Capture the cell that displays the provided text and extract its (x, y) central coordinate. 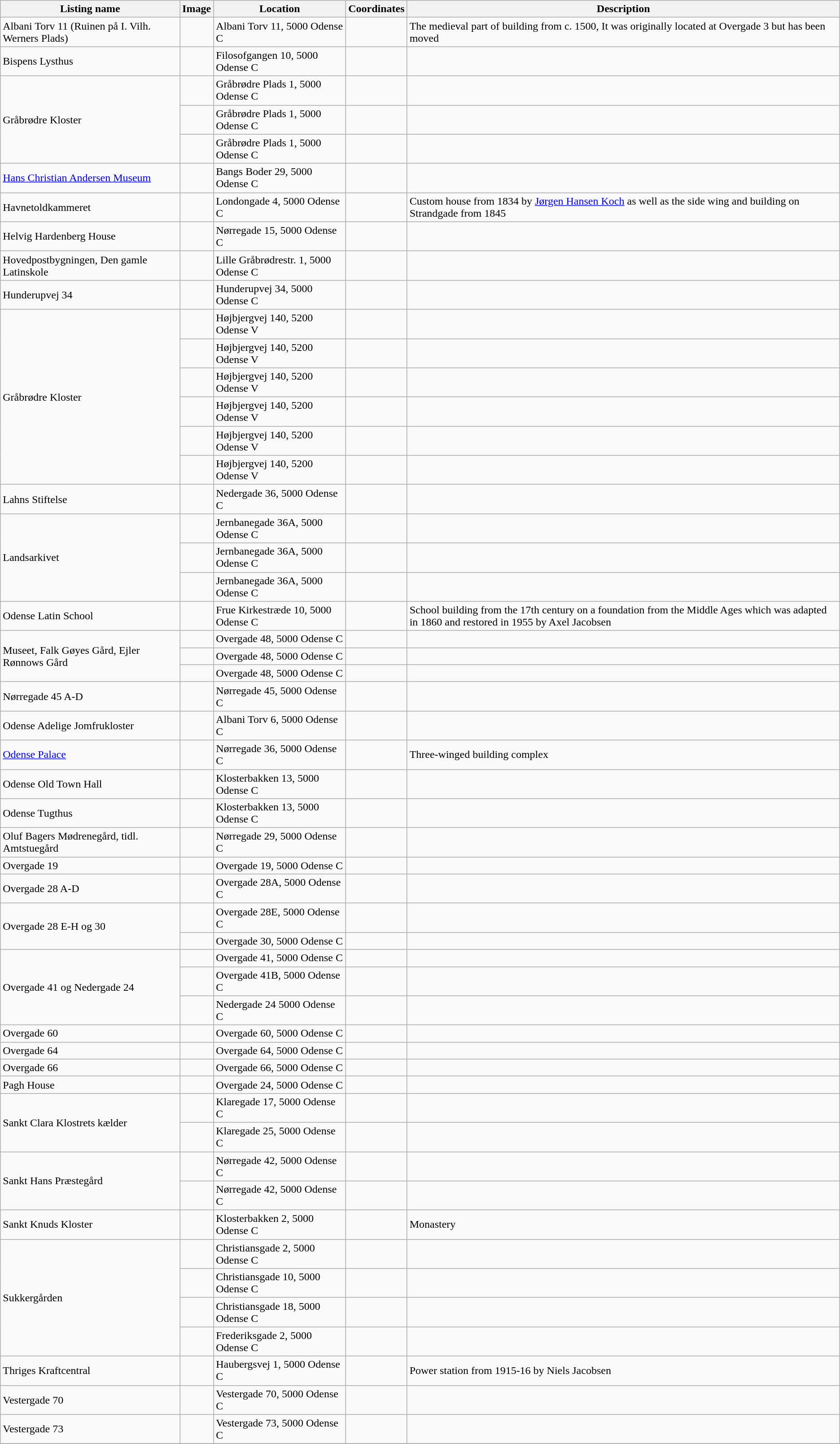
Overgade 41 og Nedergade 24 (90, 987)
Haubergsvej 1, 5000 Odense C (280, 1370)
Odense Palace (90, 755)
Havnetoldkammeret (90, 207)
Odense Adelige Jomfrukloster (90, 725)
School building from the 17th century on a foundation from the Middle Ages which was adapted in 1860 and restored in 1955 by Axel Jacobsen (623, 616)
Overgade 24, 5000 Odense C (280, 1085)
Overgade 30, 5000 Odense C (280, 941)
Vestergade 70, 5000 Odense C (280, 1400)
Hunderupvej 34, 5000 Odense C (280, 294)
Location (280, 9)
Sankt Clara Klostrets kælder (90, 1122)
Image (197, 9)
Sukkergården (90, 1298)
Vestergade 73, 5000 Odense C (280, 1429)
Bispens Lysthus (90, 61)
Klaregade 25, 5000 Odense C (280, 1137)
Albani Torv 11 (Ruinen på I. Vilh. Werners Plads) (90, 32)
Overgade 28A, 5000 Odense C (280, 888)
Christiansgade 2, 5000 Odense C (280, 1254)
Monastery (623, 1225)
Frue Kirkestræde 10, 5000 Odense C (280, 616)
Klaregade 17, 5000 Odense C (280, 1107)
Sankt Knuds Kloster (90, 1225)
Nørregade 15, 5000 Odense C (280, 236)
Overgade 60 (90, 1033)
Odense Old Town Hall (90, 783)
Three-winged building complex (623, 755)
Overgade 19 (90, 866)
Overgade 66, 5000 Odense C (280, 1068)
Odense Latin School (90, 616)
Lille Gråbrødrestr. 1, 5000 Odense C (280, 266)
Overgade 66 (90, 1068)
Overgade 60, 5000 Odense C (280, 1033)
Overgade 41, 5000 Odense C (280, 958)
Nørregade 45, 5000 Odense C (280, 696)
Hunderupvej 34 (90, 294)
Description (623, 9)
Hans Christian Andersen Museum (90, 178)
Helvig Hardenberg House (90, 236)
The medieval part of building from c. 1500, It was originally located at Overgade 3 but has been moved (623, 32)
Museet, Falk Gøyes Gård, Ejler Rønnows Gård (90, 656)
Coordinates (376, 9)
Nørregade 45 A-D (90, 696)
Albani Torv 11, 5000 Odense C (280, 32)
Christiansgade 10, 5000 Odense C (280, 1283)
Nedergade 36, 5000 Odense C (280, 499)
Oluf Bagers Mødrenegård, tidl. Amtstuegård (90, 843)
Pagh House (90, 1085)
Vestergade 70 (90, 1400)
Overgade 28 E-H og 30 (90, 926)
Albani Torv 6, 5000 Odense C (280, 725)
Bangs Boder 29, 5000 Odense C (280, 178)
Overgade 19, 5000 Odense C (280, 866)
Klosterbakken 2, 5000 Odense C (280, 1225)
Landsarkivet (90, 557)
Custom house from 1834 by Jørgen Hansen Koch as well as the side wing and building on Strandgade from 1845 (623, 207)
Listing name (90, 9)
Thriges Kraftcentral (90, 1370)
Overgade 28 A-D (90, 888)
Christiansgade 18, 5000 Odense C (280, 1312)
Overgade 64 (90, 1050)
Frederiksgade 2, 5000 Odense C (280, 1342)
Overgade 41B, 5000 Odense C (280, 981)
Overgade 64, 5000 Odense C (280, 1050)
Hovedpostbygningen, Den gamle Latinskole (90, 266)
Odense Tugthus (90, 813)
Nedergade 24 5000 Odense C (280, 1011)
Londongade 4, 5000 Odense C (280, 207)
Sankt Hans Præstegård (90, 1181)
Overgade 28E, 5000 Odense C (280, 918)
Nørregade 36, 5000 Odense C (280, 755)
Lahns Stiftelse (90, 499)
Nørregade 29, 5000 Odense C (280, 843)
Filosofgangen 10, 5000 Odense C (280, 61)
Vestergade 73 (90, 1429)
Power station from 1915-16 by Niels Jacobsen (623, 1370)
